Return the (X, Y) coordinate for the center point of the cell that contains the specified text.  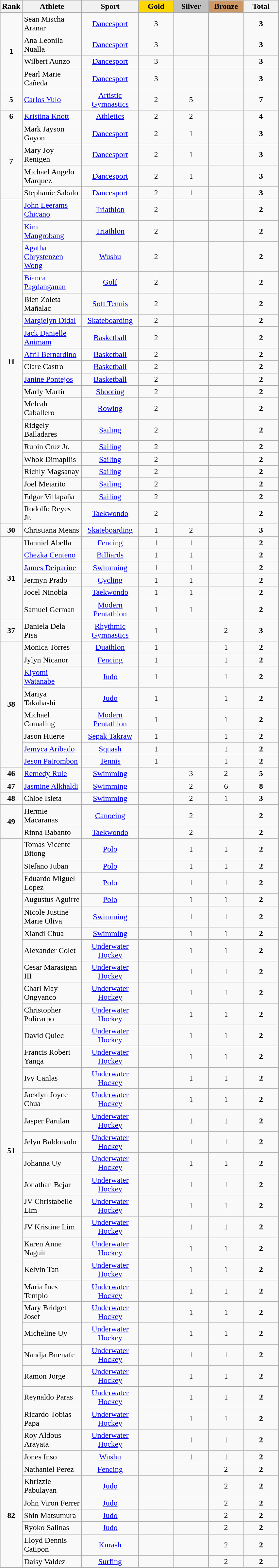
Bien Zoleta-Mañalac (52, 304)
Alexander Colet (52, 950)
James Deiparine (52, 568)
Mariya Takahashi (52, 698)
Chari May Ongyanco (52, 993)
Afril Bernardino (52, 354)
Jasmine Alkhaldi (52, 786)
Christiana Means (52, 530)
Kelvin Tan (52, 1269)
Kristina Knott (52, 116)
Michael Comaling (52, 719)
Hermie Macaranas (52, 815)
Clare Castro (52, 367)
Johanna Uy (52, 1163)
49 (11, 822)
Kim Mangrobang (52, 231)
Billiards (110, 555)
Sepak Takraw (110, 736)
51 (11, 1151)
Whok Dimapilis (52, 459)
Cesar Marasigan III (52, 972)
Augustus Aguirre (52, 900)
Athlete (52, 7)
Kiyomi Watanabe (52, 677)
Cycling (110, 580)
Tomas Vicente Bitong (52, 849)
Ryoko Salinas (52, 1528)
Margielyn Didal (52, 321)
Jemyca Aribado (52, 749)
Kurash (110, 1545)
Surfing (110, 1561)
Roy Aldous Arayata (52, 1440)
Jelyn Baldonado (52, 1142)
Squash (110, 749)
Jacklyn Joyce Chua (52, 1099)
Sean Mischa Aranar (52, 24)
47 (11, 786)
Jones Inso (52, 1457)
11 (11, 361)
Bronze (226, 7)
37 (11, 631)
John Viron Ferrer (52, 1503)
Jocel Ninobla (52, 592)
Jeson Patrombon (52, 761)
Gold (156, 7)
Micheline Uy (52, 1333)
Remedy Rule (52, 774)
4 (261, 116)
8 (261, 786)
John Leerams Chicano (52, 209)
Rank (11, 7)
Mark Jayson Gayon (52, 133)
Artistic Gymnastics (110, 99)
Monica Torres (52, 647)
Chezka Centeno (52, 555)
Chloe Isleta (52, 799)
JV Christabelle Lim (52, 1206)
Karen Anne Naguit (52, 1248)
46 (11, 774)
Wilbert Aunzo (52, 62)
Daniela Dela Pisa (52, 631)
Xiandi Chua (52, 933)
Nicole Justine Marie Oliva (52, 917)
Edgar Villapaña (52, 496)
Silver (191, 7)
Athletics (110, 116)
Canoeing (110, 815)
Jonathan Bejar (52, 1184)
Ridgely Balladares (52, 430)
Ramon Jorge (52, 1376)
Joel Mejarito (52, 484)
Ivy Canlas (52, 1078)
Tennis (110, 761)
Francis Robert Yanga (52, 1057)
Michael Angelo Marquez (52, 176)
48 (11, 799)
Nandja Buenafe (52, 1354)
38 (11, 704)
Eduardo Miguel Lopez (52, 883)
Rowing (110, 408)
JV Kristine Lim (52, 1227)
Agatha Chrystenzen Wong (52, 257)
Nathaniel Perez (52, 1469)
Pearl Marie Cañeda (52, 79)
Ricardo Tobias Papa (52, 1418)
Lloyd Dennis Catipon (52, 1545)
Rubin Cruz Jr. (52, 447)
Samuel German (52, 609)
Jack Danielle Animam (52, 338)
Jason Huerte (52, 736)
30 (11, 530)
Total (261, 7)
Maria Ines Templo (52, 1291)
Shin Matsumura (52, 1515)
Jermyn Prado (52, 580)
Bianca Pagdanganan (52, 283)
Janine Pontejos (52, 379)
Shooting (110, 392)
Khrizzie Pabulayan (52, 1486)
Mary Joy Renigen (52, 154)
Christopher Policarpo (52, 1014)
Rodolfo Reyes Jr. (52, 514)
Stefano Juban (52, 866)
Marly Martir (52, 392)
Jasper Parulan (52, 1121)
82 (11, 1515)
Jylyn Nicanor (52, 660)
Hanniel Abella (52, 543)
Ana Leonila Nualla (52, 44)
Rhythmic Gymnastics (110, 631)
Melcah Caballero (52, 408)
David Quiec (52, 1036)
31 (11, 578)
Sport (110, 7)
Mary Bridget Josef (52, 1312)
Stephanie Sabalo (52, 193)
Reynaldo Paras (52, 1398)
Daisy Valdez (52, 1561)
Duathlon (110, 647)
Carlos Yulo (52, 99)
Richly Magsanay (52, 471)
Soft Tennis (110, 304)
Rinna Babanto (52, 832)
Golf (110, 283)
